Locate the cell with the specified text and output its (x, y) center coordinate. 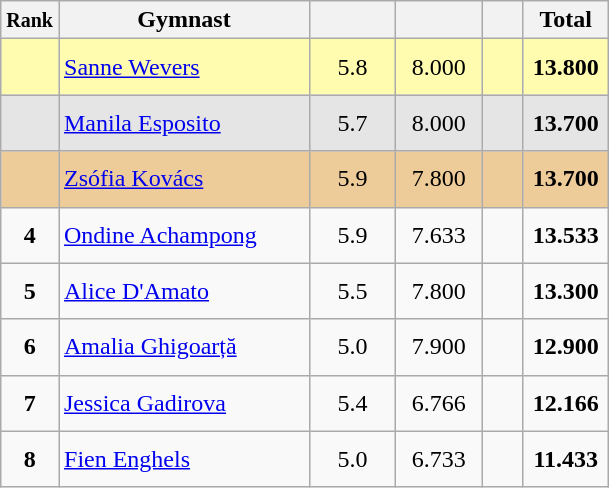
Manila Esposito (184, 123)
5.8 (353, 67)
4 (30, 235)
12.166 (566, 403)
Gymnast (184, 20)
6 (30, 347)
5.7 (353, 123)
7.900 (439, 347)
7.633 (439, 235)
5 (30, 291)
6.733 (439, 459)
13.800 (566, 67)
Ondine Achampong (184, 235)
13.300 (566, 291)
Sanne Wevers (184, 67)
8 (30, 459)
Rank (30, 20)
Amalia Ghigoarță (184, 347)
7 (30, 403)
5.4 (353, 403)
Fien Enghels (184, 459)
5.5 (353, 291)
13.533 (566, 235)
Alice D'Amato (184, 291)
Jessica Gadirova (184, 403)
11.433 (566, 459)
6.766 (439, 403)
12.900 (566, 347)
Total (566, 20)
Zsófia Kovács (184, 179)
